Return [x, y] of the center of cell containing provided text 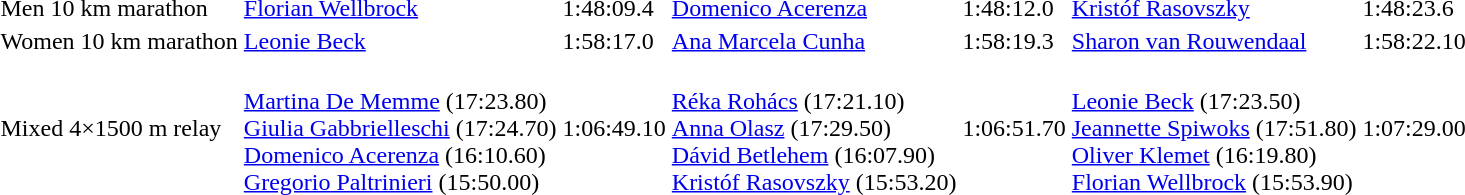
Leonie Beck [400, 41]
1:58:19.3 [1014, 41]
Ana Marcela Cunha [814, 41]
1:58:17.0 [614, 41]
Sharon van Rouwendaal [1214, 41]
